Detect which cell encompasses the target text, then output its (x, y) center coordinate. 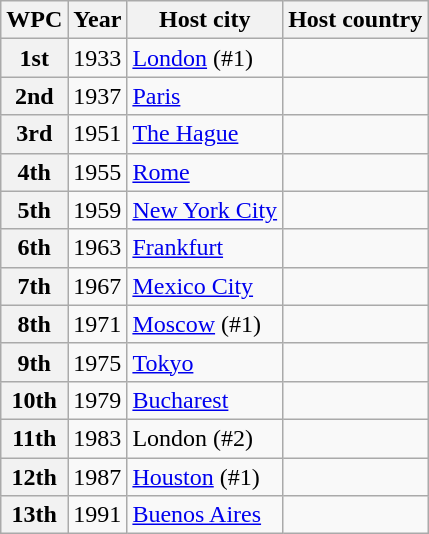
6th (34, 248)
1991 (98, 515)
London (#2) (205, 438)
13th (34, 515)
WPC (34, 20)
1933 (98, 58)
Moscow (#1) (205, 324)
Mexico City (205, 286)
11th (34, 438)
1955 (98, 172)
5th (34, 210)
9th (34, 362)
8th (34, 324)
1971 (98, 324)
Host country (356, 20)
1937 (98, 96)
12th (34, 477)
10th (34, 400)
1st (34, 58)
1959 (98, 210)
Year (98, 20)
1951 (98, 134)
2nd (34, 96)
Paris (205, 96)
1967 (98, 286)
Houston (#1) (205, 477)
1983 (98, 438)
Buenos Aires (205, 515)
1975 (98, 362)
Bucharest (205, 400)
The Hague (205, 134)
1987 (98, 477)
1979 (98, 400)
Host city (205, 20)
3rd (34, 134)
London (#1) (205, 58)
New York City (205, 210)
Frankfurt (205, 248)
7th (34, 286)
4th (34, 172)
Tokyo (205, 362)
1963 (98, 248)
Rome (205, 172)
